Return (X, Y) of the center of cell containing provided text 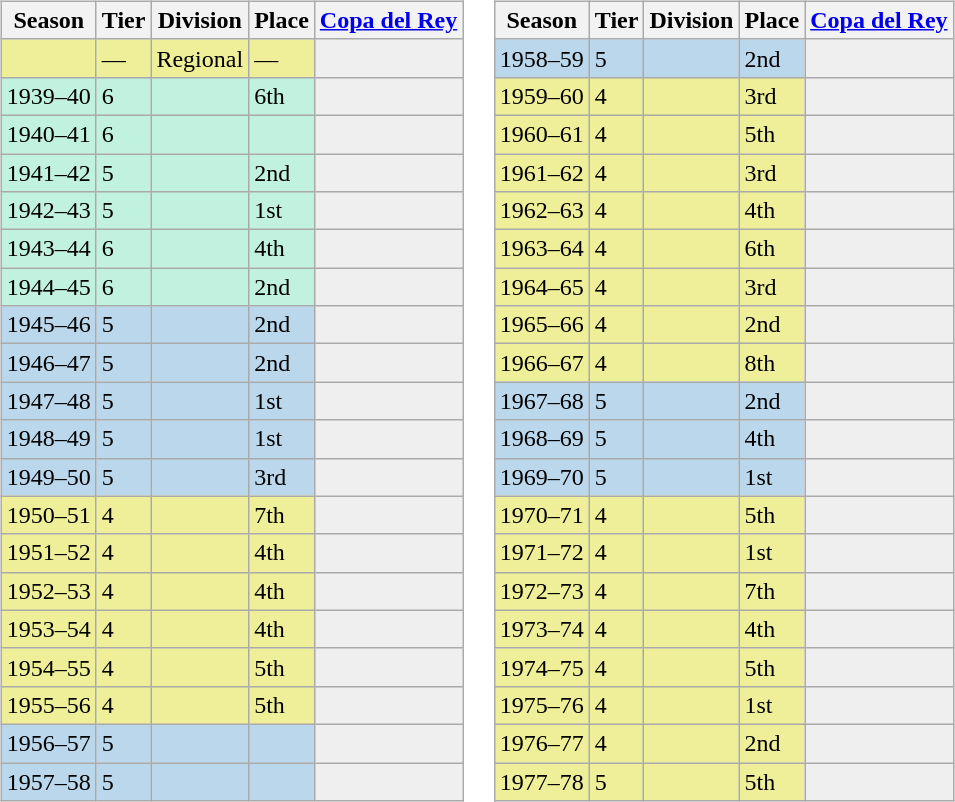
1976–77 (542, 743)
1948–49 (48, 439)
1973–74 (542, 629)
1952–53 (48, 591)
1967–68 (542, 401)
1940–41 (48, 134)
1942–43 (48, 211)
1965–66 (542, 325)
1971–72 (542, 553)
1975–76 (542, 705)
1957–58 (48, 781)
1970–71 (542, 515)
1941–42 (48, 173)
1961–62 (542, 173)
1943–44 (48, 249)
1950–51 (48, 515)
1947–48 (48, 401)
1960–61 (542, 134)
1956–57 (48, 743)
1949–50 (48, 477)
1977–78 (542, 781)
1959–60 (542, 96)
1958–59 (542, 58)
1939–40 (48, 96)
1963–64 (542, 249)
1945–46 (48, 325)
1955–56 (48, 705)
1944–45 (48, 287)
1954–55 (48, 667)
1951–52 (48, 553)
1966–67 (542, 363)
8th (772, 363)
1968–69 (542, 439)
1964–65 (542, 287)
Regional (200, 58)
1969–70 (542, 477)
1946–47 (48, 363)
1962–63 (542, 211)
1974–75 (542, 667)
1953–54 (48, 629)
1972–73 (542, 591)
